Identify which cell holds the provided text, then report its [x, y] central coordinate. 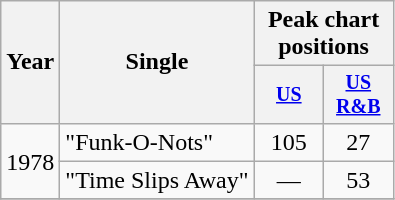
105 [288, 142]
Year [30, 62]
"Time Slips Away" [157, 180]
"Funk-O-Nots" [157, 142]
1978 [30, 161]
27 [358, 142]
Single [157, 62]
53 [358, 180]
US [288, 94]
— [288, 180]
USR&B [358, 94]
Peak chart positions [324, 34]
